Search for the cell housing the specified text and yield its [X, Y] center coordinate. 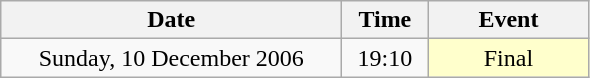
Date [172, 20]
Final [508, 58]
19:10 [385, 58]
Event [508, 20]
Time [385, 20]
Sunday, 10 December 2006 [172, 58]
